Provide the [x, y] coordinate of the cell's center where the given text is located.  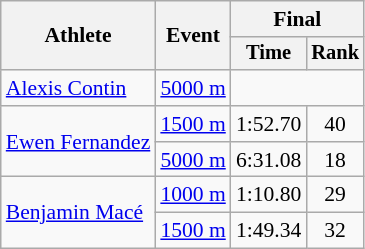
40 [335, 124]
32 [335, 231]
29 [335, 195]
Rank [335, 54]
18 [335, 160]
1:10.80 [268, 195]
Alexis Contin [78, 88]
Athlete [78, 36]
Time [268, 54]
Event [192, 36]
1:52.70 [268, 124]
1:49.34 [268, 231]
Benjamin Macé [78, 212]
Final [298, 19]
1000 m [192, 195]
6:31.08 [268, 160]
Ewen Fernandez [78, 142]
